Extract the [X, Y] coordinate from the center of the cell holding the provided text.  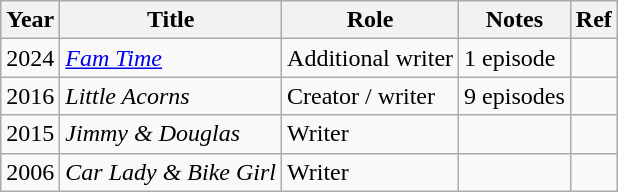
Creator / writer [370, 96]
2016 [30, 96]
1 episode [515, 58]
Notes [515, 20]
Role [370, 20]
9 episodes [515, 96]
Jimmy & Douglas [171, 134]
Little Acorns [171, 96]
Title [171, 20]
2024 [30, 58]
Fam Time [171, 58]
2015 [30, 134]
2006 [30, 172]
Year [30, 20]
Ref [594, 20]
Additional writer [370, 58]
Car Lady & Bike Girl [171, 172]
